Determine the [x, y] coordinate at the center of the cell enclosing the given text.  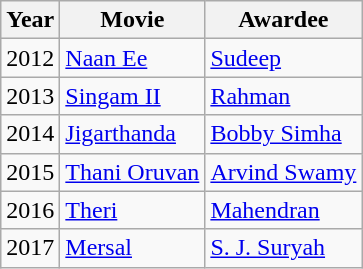
S. J. Suryah [284, 248]
Sudeep [284, 58]
2017 [30, 248]
Mersal [132, 248]
Mahendran [284, 210]
Theri [132, 210]
Thani Oruvan [132, 172]
Bobby Simha [284, 134]
Naan Ee [132, 58]
2014 [30, 134]
2016 [30, 210]
Arvind Swamy [284, 172]
2012 [30, 58]
Year [30, 20]
Rahman [284, 96]
2013 [30, 96]
Awardee [284, 20]
2015 [30, 172]
Jigarthanda [132, 134]
Singam II [132, 96]
Movie [132, 20]
